Scan for the cell matching the given text and deliver its [x, y] coordinate at center. 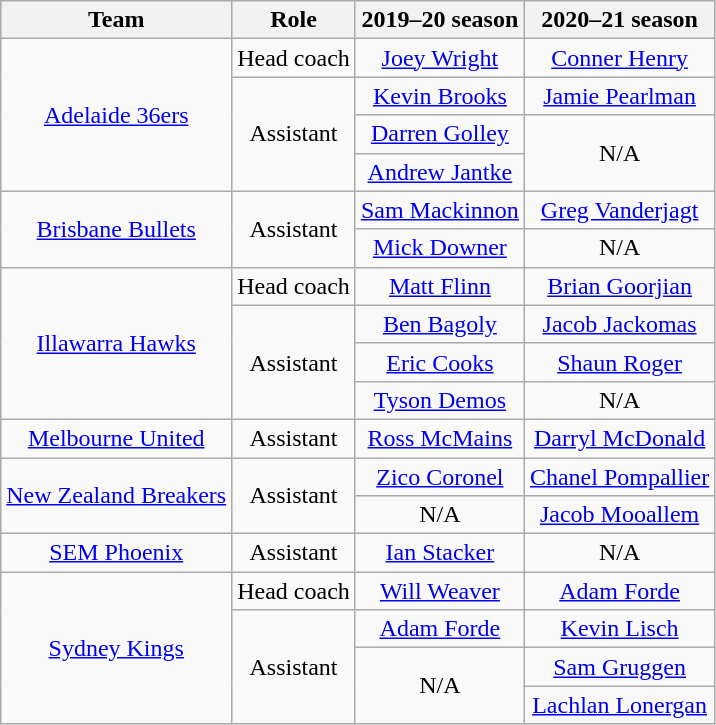
Will Weaver [440, 591]
Eric Cooks [440, 362]
Team [116, 20]
2020–21 season [619, 20]
Darren Golley [440, 134]
Role [294, 20]
2019–20 season [440, 20]
New Zealand Breakers [116, 496]
Jamie Pearlman [619, 96]
Illawarra Hawks [116, 343]
Mick Downer [440, 248]
Darryl McDonald [619, 438]
Ian Stacker [440, 553]
Sydney Kings [116, 648]
Tyson Demos [440, 400]
SEM Phoenix [116, 553]
Melbourne United [116, 438]
Jacob Mooallem [619, 515]
Brian Goorjian [619, 286]
Greg Vanderjagt [619, 210]
Sam Mackinnon [440, 210]
Conner Henry [619, 58]
Chanel Pompallier [619, 477]
Kevin Lisch [619, 629]
Zico Coronel [440, 477]
Ross McMains [440, 438]
Matt Flinn [440, 286]
Sam Gruggen [619, 667]
Ben Bagoly [440, 324]
Jacob Jackomas [619, 324]
Andrew Jantke [440, 172]
Joey Wright [440, 58]
Kevin Brooks [440, 96]
Adelaide 36ers [116, 115]
Lachlan Lonergan [619, 705]
Shaun Roger [619, 362]
Brisbane Bullets [116, 229]
